Output the [x, y] coordinate of the center of the cell containing the given text.  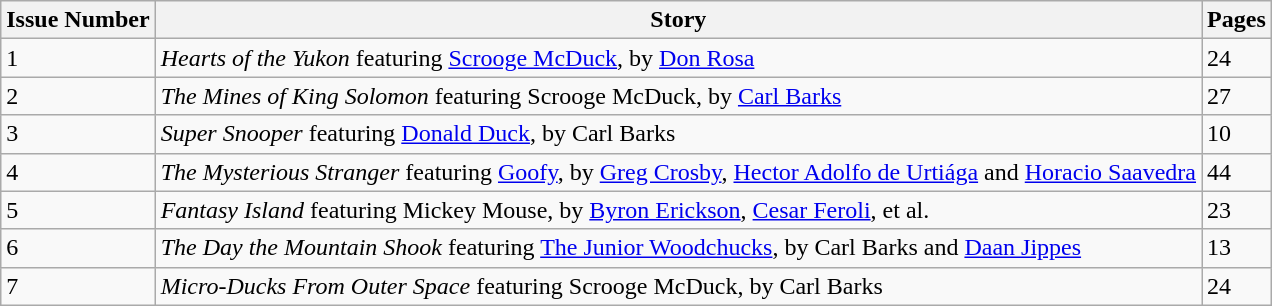
2 [78, 96]
Pages [1237, 20]
Story [678, 20]
The Mines of King Solomon featuring Scrooge McDuck, by Carl Barks [678, 96]
13 [1237, 248]
Fantasy Island featuring Mickey Mouse, by Byron Erickson, Cesar Feroli, et al. [678, 210]
7 [78, 286]
4 [78, 172]
Issue Number [78, 20]
6 [78, 248]
Hearts of the Yukon featuring Scrooge McDuck, by Don Rosa [678, 58]
The Mysterious Stranger featuring Goofy, by Greg Crosby, Hector Adolfo de Urtiága and Horacio Saavedra [678, 172]
27 [1237, 96]
5 [78, 210]
1 [78, 58]
Micro-Ducks From Outer Space featuring Scrooge McDuck, by Carl Barks [678, 286]
10 [1237, 134]
Super Snooper featuring Donald Duck, by Carl Barks [678, 134]
The Day the Mountain Shook featuring The Junior Woodchucks, by Carl Barks and Daan Jippes [678, 248]
23 [1237, 210]
3 [78, 134]
44 [1237, 172]
